Provide the [x, y] coordinate of the cell's center where the given text is located.  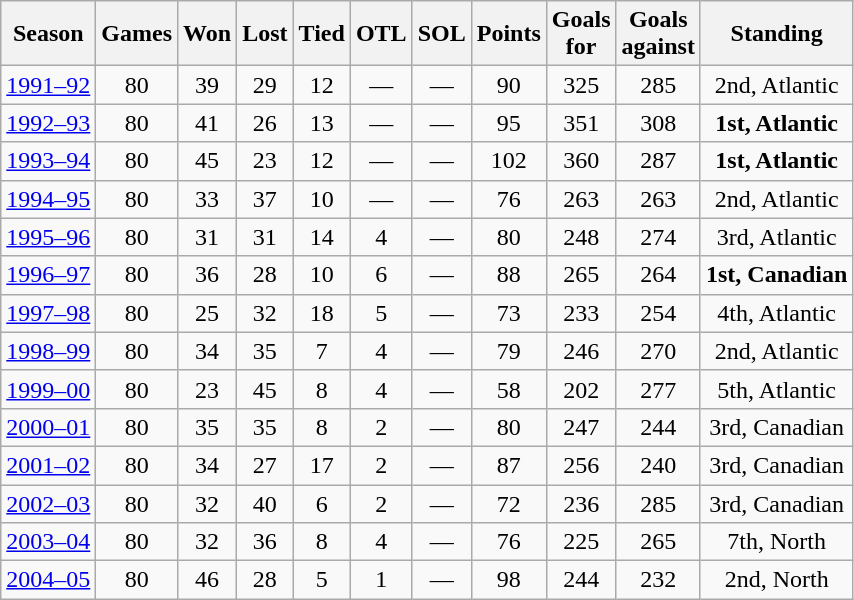
5th, Atlantic [776, 389]
2000–01 [48, 427]
3rd, Atlantic [776, 237]
7 [322, 351]
18 [322, 313]
102 [508, 161]
1993–94 [48, 161]
Points [508, 34]
1994–95 [48, 199]
325 [581, 85]
2002–03 [48, 503]
287 [658, 161]
73 [508, 313]
Season [48, 34]
308 [658, 123]
256 [581, 465]
1998–99 [48, 351]
90 [508, 85]
40 [265, 503]
39 [208, 85]
360 [581, 161]
25 [208, 313]
88 [508, 275]
248 [581, 237]
79 [508, 351]
98 [508, 580]
240 [658, 465]
2001–02 [48, 465]
2004–05 [48, 580]
277 [658, 389]
13 [322, 123]
33 [208, 199]
1991–92 [48, 85]
Goalsfor [581, 34]
Tied [322, 34]
72 [508, 503]
233 [581, 313]
2nd, North [776, 580]
1 [381, 580]
87 [508, 465]
4th, Atlantic [776, 313]
95 [508, 123]
264 [658, 275]
58 [508, 389]
351 [581, 123]
OTL [381, 34]
37 [265, 199]
1999–00 [48, 389]
1996–97 [48, 275]
Games [137, 34]
26 [265, 123]
274 [658, 237]
270 [658, 351]
247 [581, 427]
29 [265, 85]
202 [581, 389]
17 [322, 465]
232 [658, 580]
246 [581, 351]
41 [208, 123]
2003–04 [48, 542]
46 [208, 580]
1997–98 [48, 313]
Won [208, 34]
Goalsagainst [658, 34]
27 [265, 465]
Lost [265, 34]
1995–96 [48, 237]
1992–93 [48, 123]
14 [322, 237]
Standing [776, 34]
SOL [442, 34]
7th, North [776, 542]
236 [581, 503]
225 [581, 542]
254 [658, 313]
1st, Canadian [776, 275]
